For the text-containing cell, return its midpoint in [X, Y] coordinate format. 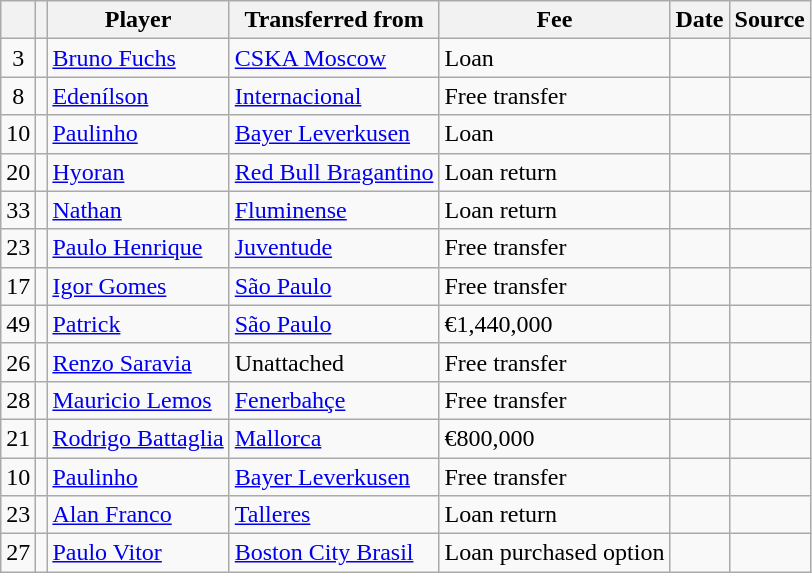
Boston City Brasil [334, 553]
Paulo Henrique [138, 248]
Internacional [334, 96]
26 [18, 362]
CSKA Moscow [334, 58]
Unattached [334, 362]
Source [770, 20]
33 [18, 210]
Igor Gomes [138, 286]
Alan Franco [138, 515]
Mauricio Lemos [138, 400]
€800,000 [554, 438]
Edenílson [138, 96]
3 [18, 58]
€1,440,000 [554, 324]
Juventude [334, 248]
49 [18, 324]
Fee [554, 20]
Nathan [138, 210]
21 [18, 438]
17 [18, 286]
Fenerbahçe [334, 400]
Transferred from [334, 20]
Talleres [334, 515]
Patrick [138, 324]
27 [18, 553]
28 [18, 400]
Red Bull Bragantino [334, 172]
Fluminense [334, 210]
20 [18, 172]
Loan purchased option [554, 553]
8 [18, 96]
Mallorca [334, 438]
Bruno Fuchs [138, 58]
Player [138, 20]
Date [700, 20]
Rodrigo Battaglia [138, 438]
Paulo Vitor [138, 553]
Renzo Saravia [138, 362]
Hyoran [138, 172]
